Determine the (x, y) coordinate at the center of the cell enclosing the given text.  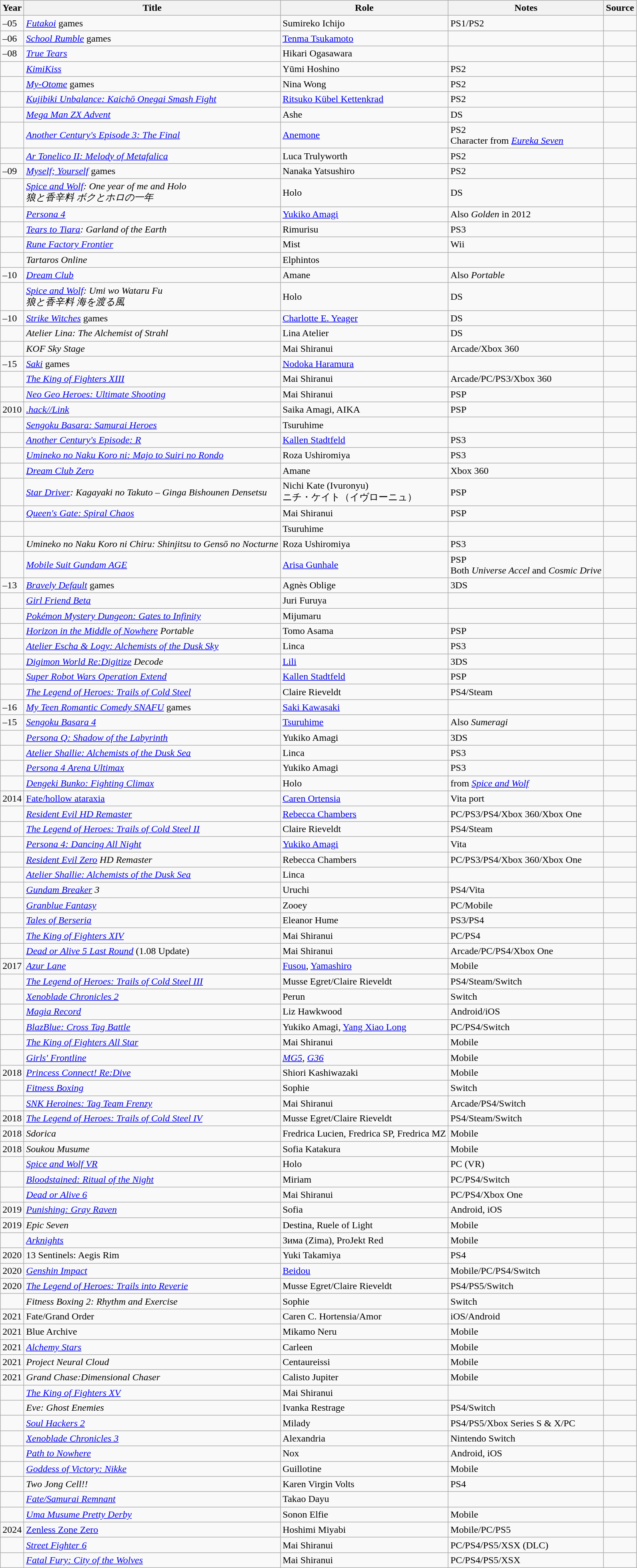
Punishing: Gray Raven (152, 1210)
KOF Sky Stage (152, 349)
Guillotine (365, 1469)
Kujibiki Unbalance: Kaichō Onegai Smash Fight (152, 99)
Street Fighter 6 (152, 1545)
Gundam Breaker 3 (152, 890)
Dream Club Zero (152, 470)
Takao Dayu (365, 1499)
Bravely Default games (152, 585)
Queen's Gate: Spiral Chaos (152, 513)
Nodoka Haramura (365, 364)
Yukiko Amagi, Yang Xiao Long (365, 1027)
Sofia Katakura (365, 1149)
Liz Hawkwood (365, 1012)
Rimurisu (365, 229)
Persona Q: Shadow of the Labyrinth (152, 738)
Zenless Zone Zero (152, 1530)
Charlotte E. Yeager (365, 318)
Karen Virgin Volts (365, 1484)
–08 (12, 54)
Fate/hollow ataraxia (152, 798)
2014 (12, 798)
Shiori Kashiwazaki (365, 1073)
Azur Lane (152, 966)
Dengeki Bunko: Fighting Climax (152, 783)
Grand Chase:Dimensional Chaser (152, 1378)
KimiKiss (152, 69)
Also Sumeragi (526, 722)
The King of Fighters XIV (152, 936)
Destina, Ruele of Light (365, 1225)
Digimon World Re:Digitize Decode (152, 662)
Girls' Frontline (152, 1057)
Nina Wong (365, 84)
Also Portable (526, 275)
Star Driver: Kagayaki no Takuto – Ginga Bishounen Densetsu (152, 492)
.hack//Link (152, 409)
Mobile/PC/PS4/Switch (526, 1271)
PC/PS4 (526, 936)
Mobile Suit Gundam AGE (152, 564)
Spice and Wolf: One year of me and Holo狼と香辛料 ボクとホロの一年 (152, 192)
Bloodstained: Ritual of the Night (152, 1179)
Nox (365, 1454)
Mikamo Neru (365, 1331)
from Spice and Wolf (526, 783)
The King of Fighters XV (152, 1393)
Genshin Impact (152, 1271)
Ar Tonelico II: Melody of Metafalica (152, 156)
Tales of Berseria (152, 920)
Umineko no Naku Koro ni: Majo to Suiri no Rondo (152, 455)
Super Robot Wars Operation Extend (152, 677)
PC/PS4/PS5/XSX (DLC) (526, 1545)
Mist (365, 245)
Carleen (365, 1347)
Resident Evil Zero HD Remaster (152, 859)
Calisto Jupiter (365, 1378)
The King of Fighters XIII (152, 379)
PS3/PS4 (526, 920)
Persona 4 (152, 214)
Neo Geo Heroes: Ultimate Shooting (152, 394)
Arknights (152, 1240)
Sengoku Basara 4 (152, 722)
Mijumaru (365, 616)
Ritsuko Kübel Kettenkrad (365, 99)
Fate/Samurai Remnant (152, 1499)
Tenma Tsukamoto (365, 38)
Milady (365, 1423)
Nichi Kate (Ivuronyu)ニチ・ケイト（イヴローニュ） (365, 492)
Spice and Wolf VR (152, 1164)
Xenoblade Chronicles 3 (152, 1438)
Girl Friend Beta (152, 600)
Fitness Boxing 2: Rhythm and Exercise (152, 1301)
Зима (Zima), ProJekt Red (365, 1240)
Uruchi (365, 890)
Umineko no Naku Koro ni Chiru: Shinjitsu to Gensō no Nocturne (152, 544)
Arcade/PS4/Switch (526, 1103)
The King of Fighters All Star (152, 1042)
The Legend of Heroes: Trails of Cold Steel (152, 692)
Fusou, Yamashiro (365, 966)
2024 (12, 1530)
Mobile/PC/PS5 (526, 1530)
PS2Character from Eureka Seven (526, 135)
–06 (12, 38)
Mega Man ZX Advent (152, 114)
Sumireko Ichijo (365, 23)
Eleanor Hume (365, 920)
Another Century's Episode: R (152, 440)
2010 (12, 409)
Miriam (365, 1179)
Saki games (152, 364)
Persona 4 Arena Ultimax (152, 768)
Fitness Boxing (152, 1088)
Blue Archive (152, 1331)
Granblue Fantasy (152, 905)
Two Jong Cell!! (152, 1484)
iOS/Android (526, 1316)
Alexandria (365, 1438)
Vita (526, 844)
The Legend of Heroes: Trails of Cold Steel IV (152, 1119)
Spice and Wolf: Umi wo Wataru Fu狼と香辛料 海を渡る風 (152, 297)
Resident Evil HD Remaster (152, 814)
Magia Record (152, 1012)
Saki Kawasaki (365, 707)
Arcade/PC/PS3/Xbox 360 (526, 379)
Soul Hackers 2 (152, 1423)
Saika Amagi, AIKA (365, 409)
Sofia (365, 1210)
My-Otome games (152, 84)
Horizon in the Middle of Nowhere Portable (152, 631)
Notes (526, 8)
Elphintos (365, 260)
Strike Witches games (152, 318)
Atelier Escha & Logy: Alchemists of the Dusk Sky (152, 646)
MG5, G36 (365, 1057)
Goddess of Victory: Nikke (152, 1469)
–16 (12, 707)
Arcade/PC/PS4/Xbox One (526, 951)
Nintendo Switch (526, 1438)
Juri Furuya (365, 600)
Caren Ortensia (365, 798)
Sdorica (152, 1134)
Arcade/Xbox 360 (526, 349)
Myself; Yourself games (152, 171)
Persona 4: Dancing All Night (152, 844)
Pokémon Mystery Dungeon: Gates to Infinity (152, 616)
The Legend of Heroes: Trails of Cold Steel III (152, 981)
Android/iOS (526, 1012)
PC/PS4/Xbox One (526, 1195)
–09 (12, 171)
Uma Musume Pretty Derby (152, 1514)
Eve: Ghost Enemies (152, 1408)
Xenoblade Chronicles 2 (152, 997)
SNK Heroines: Tag Team Frenzy (152, 1103)
Yūmi Hoshino (365, 69)
Soukou Musume (152, 1149)
Nanaka Yatsushiro (365, 171)
Hoshimi Miyabi (365, 1530)
–05 (12, 23)
Agnès Oblige (365, 585)
Tears to Tiara: Garland of the Earth (152, 229)
PS1/PS2 (526, 23)
2017 (12, 966)
–13 (12, 585)
Princess Connect! Re:Dive (152, 1073)
Also Golden in 2012 (526, 214)
Luca Trulyworth (365, 156)
BlazBlue: Cross Tag Battle (152, 1027)
Arisa Gunhale (365, 564)
Rune Factory Frontier (152, 245)
Fatal Fury: City of the Wolves (152, 1560)
PS4/PS5/Xbox Series S & X/PC (526, 1423)
Centaureissi (365, 1362)
True Tears (152, 54)
Dead or Alive 6 (152, 1195)
Dream Club (152, 275)
Epic Seven (152, 1225)
Year (12, 8)
School Rumble games (152, 38)
Tartaros Online (152, 260)
Alchemy Stars (152, 1347)
Yuki Takamiya (365, 1255)
Caren C. Hortensia/Amor (365, 1316)
Lili (365, 662)
The Legend of Heroes: Trails into Reverie (152, 1286)
Atelier Lina: The Alchemist of Strahl (152, 333)
PC (VR) (526, 1164)
PC/Mobile (526, 905)
Project Neural Cloud (152, 1362)
Anemone (365, 135)
Sonon Elfie (365, 1514)
Zooey (365, 905)
PS4/PS5/Switch (526, 1286)
PSPBoth Universe Accel and Cosmic Drive (526, 564)
Tomo Asama (365, 631)
Beidou (365, 1271)
Perun (365, 997)
Fate/Grand Order (152, 1316)
Another Century's Episode 3: The Final (152, 135)
Hikari Ogasawara (365, 54)
Fredrica Lucien, Fredrica SP, Fredrica MZ (365, 1134)
PC/PS4/PS5/XSX (526, 1560)
Sengoku Basara: Samurai Heroes (152, 425)
Source (620, 8)
Dead or Alive 5 Last Round (1.08 Update) (152, 951)
Ashe (365, 114)
Wii (526, 245)
Lina Atelier (365, 333)
PS4/Vita (526, 890)
Path to Nowhere (152, 1454)
My Teen Romantic Comedy SNAFU games (152, 707)
Xbox 360 (526, 470)
Futakoi games (152, 23)
Ivanka Restrage (365, 1408)
Title (152, 8)
PS4/Switch (526, 1408)
13 Sentinels: Aegis Rim (152, 1255)
Role (365, 8)
Vita port (526, 798)
The Legend of Heroes: Trails of Cold Steel II (152, 829)
